From the cell containing the given text, extract its center point as (x, y) coordinate. 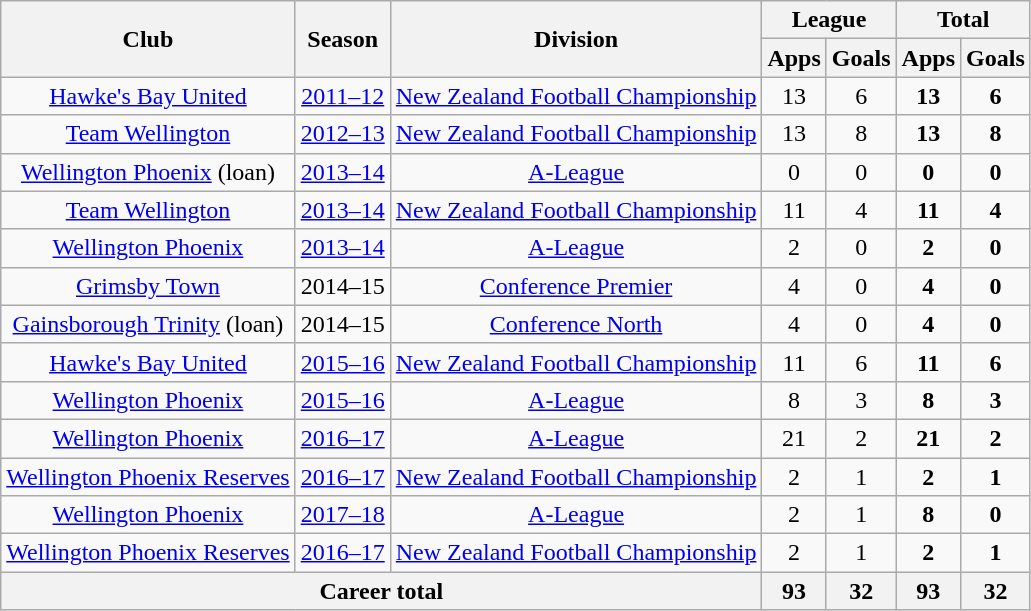
Career total (382, 591)
Conference North (576, 324)
Grimsby Town (148, 286)
Total (963, 20)
2017–18 (342, 515)
Season (342, 39)
2011–12 (342, 96)
Wellington Phoenix (loan) (148, 172)
Club (148, 39)
Conference Premier (576, 286)
2012–13 (342, 134)
Division (576, 39)
Gainsborough Trinity (loan) (148, 324)
League (829, 20)
